Scan for the cell matching the given text and deliver its (X, Y) coordinate at center. 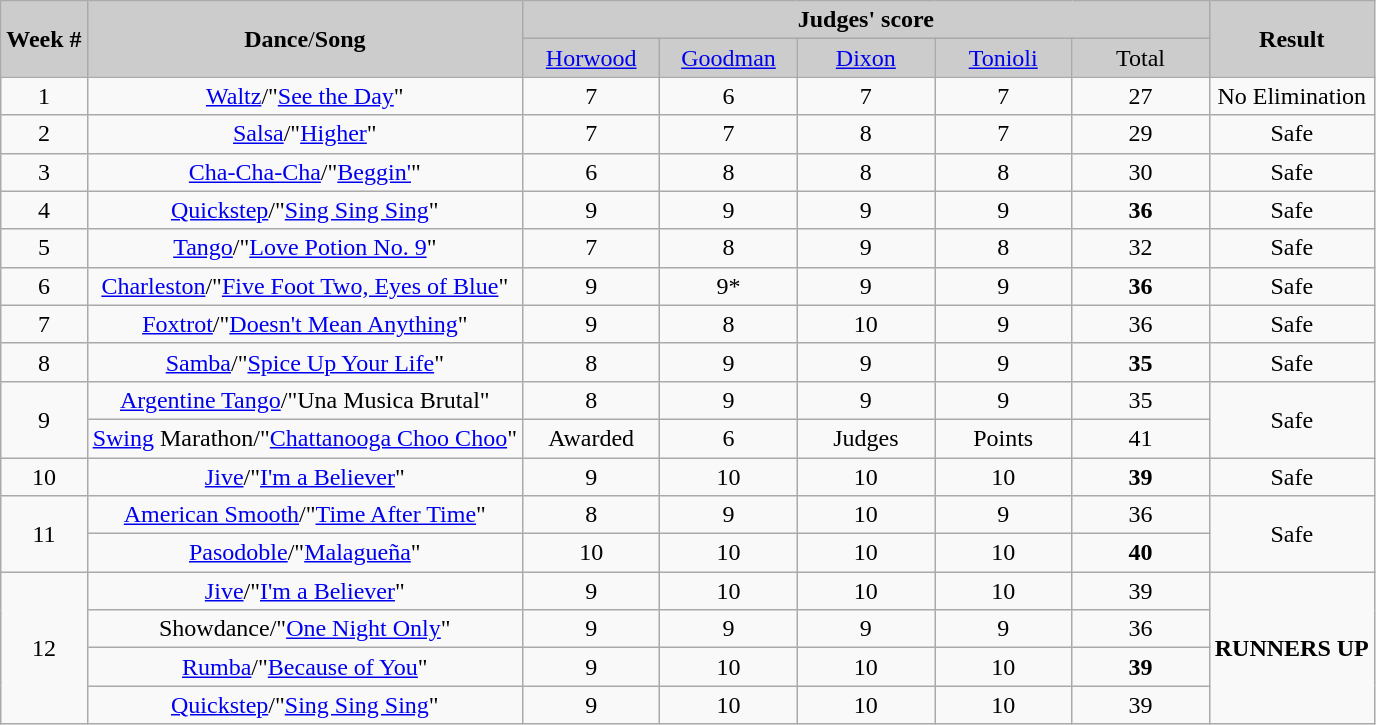
9* (728, 286)
5 (44, 248)
Argentine Tango/"Una Musica Brutal" (304, 400)
Awarded (590, 438)
Swing Marathon/"Chattanooga Choo Choo" (304, 438)
Foxtrot/"Doesn't Mean Anything" (304, 324)
Showdance/"One Night Only" (304, 629)
Waltz/"See the Day" (304, 96)
Total (1140, 58)
American Smooth/"Time After Time" (304, 515)
Samba/"Spice Up Your Life" (304, 362)
Week # (44, 39)
30 (1140, 172)
2 (44, 134)
1 (44, 96)
Rumba/"Because of You" (304, 667)
29 (1140, 134)
Horwood (590, 58)
4 (44, 210)
Result (1292, 39)
Points (1004, 438)
Judges (866, 438)
Tonioli (1004, 58)
Judges' score (866, 20)
Dance/Song (304, 39)
RUNNERS UP (1292, 648)
Salsa/"Higher" (304, 134)
Goodman (728, 58)
11 (44, 534)
12 (44, 648)
40 (1140, 553)
41 (1140, 438)
32 (1140, 248)
3 (44, 172)
Charleston/"Five Foot Two, Eyes of Blue" (304, 286)
Cha-Cha-Cha/"Beggin'" (304, 172)
Dixon (866, 58)
Tango/"Love Potion No. 9" (304, 248)
27 (1140, 96)
No Elimination (1292, 96)
Pasodoble/"Malagueña" (304, 553)
